Provide the (X, Y) coordinate of the cell's center where the given text is located.  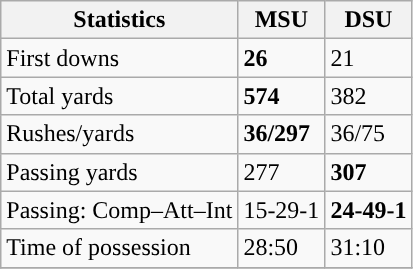
Passing: Comp–Att–Int (120, 210)
36/297 (282, 134)
MSU (282, 20)
382 (368, 96)
Total yards (120, 96)
36/75 (368, 134)
277 (282, 172)
Time of possession (120, 248)
First downs (120, 58)
Statistics (120, 20)
21 (368, 58)
Rushes/yards (120, 134)
31:10 (368, 248)
26 (282, 58)
15-29-1 (282, 210)
Passing yards (120, 172)
574 (282, 96)
28:50 (282, 248)
DSU (368, 20)
307 (368, 172)
24-49-1 (368, 210)
